Extract the (x, y) coordinate from the center of the cell holding the provided text.  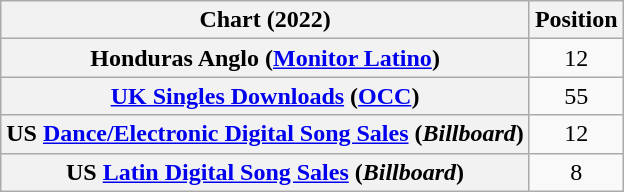
US Dance/Electronic Digital Song Sales (Billboard) (266, 134)
Honduras Anglo (Monitor Latino) (266, 58)
UK Singles Downloads (OCC) (266, 96)
Chart (2022) (266, 20)
55 (576, 96)
Position (576, 20)
8 (576, 172)
US Latin Digital Song Sales (Billboard) (266, 172)
